Output the [x, y] coordinate of the center of the cell containing the given text.  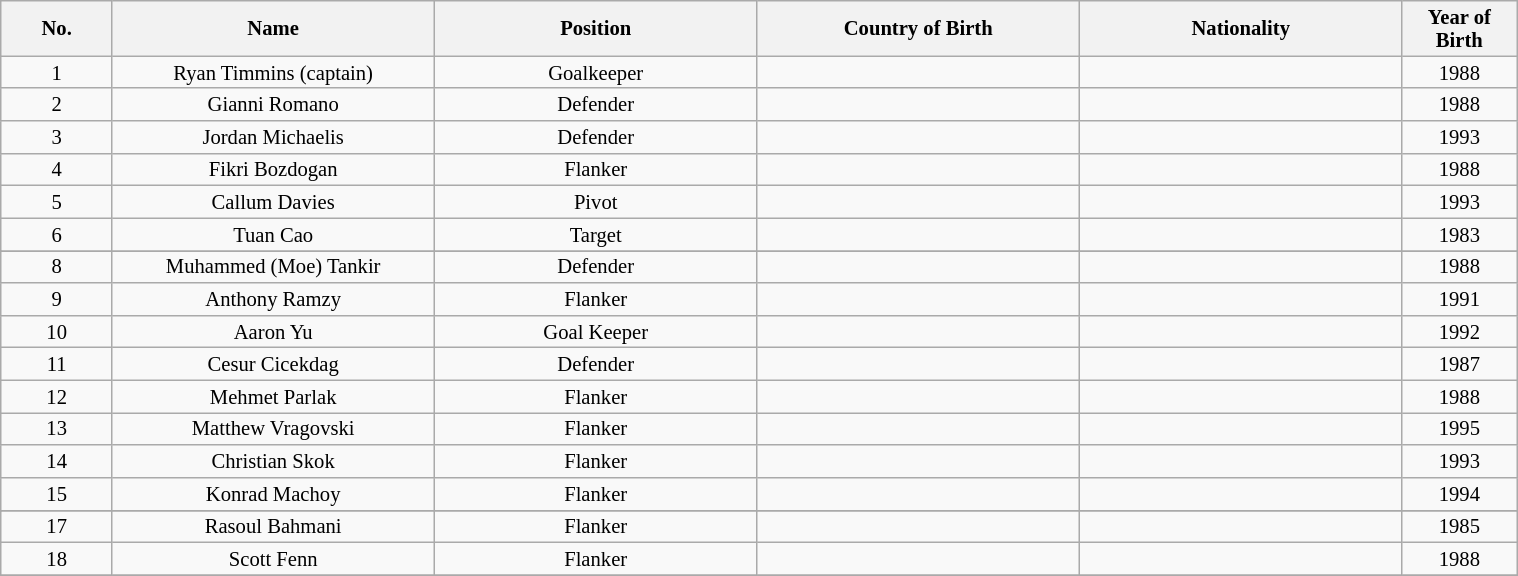
Rasoul Bahmani [274, 526]
17 [56, 526]
10 [56, 331]
1992 [1460, 331]
Ryan Timmins (captain) [274, 72]
18 [56, 558]
11 [56, 364]
Target [596, 234]
Position [596, 28]
1987 [1460, 364]
1995 [1460, 428]
1994 [1460, 493]
Country of Birth [918, 28]
15 [56, 493]
13 [56, 428]
Aaron Yu [274, 331]
Christian Skok [274, 461]
1 [56, 72]
8 [56, 266]
Pivot [596, 201]
Fikri Bozdogan [274, 169]
4 [56, 169]
12 [56, 396]
1991 [1460, 299]
Anthony Ramzy [274, 299]
Callum Davies [274, 201]
Goalkeeper [596, 72]
Nationality [1240, 28]
Konrad Machoy [274, 493]
1983 [1460, 234]
1985 [1460, 526]
Year of Birth [1460, 28]
No. [56, 28]
Jordan Michaelis [274, 136]
Cesur Cicekdag [274, 364]
Name [274, 28]
6 [56, 234]
Mehmet Parlak [274, 396]
9 [56, 299]
Muhammed (Moe) Tankir [274, 266]
Tuan Cao [274, 234]
Gianni Romano [274, 104]
Goal Keeper [596, 331]
3 [56, 136]
5 [56, 201]
14 [56, 461]
Scott Fenn [274, 558]
Matthew Vragovski [274, 428]
2 [56, 104]
